Extract the (x, y) coordinate from the center of the cell holding the provided text.  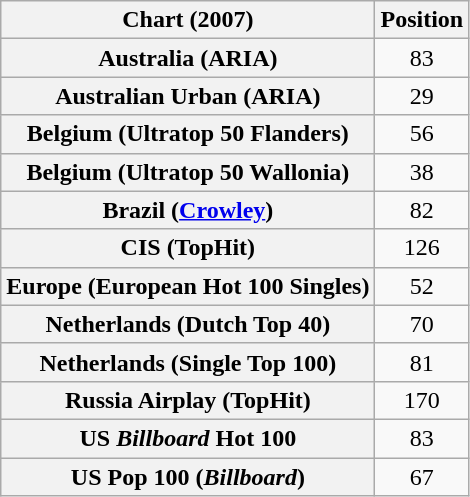
Chart (2007) (188, 20)
Belgium (Ultratop 50 Flanders) (188, 134)
70 (422, 324)
81 (422, 362)
170 (422, 400)
29 (422, 96)
US Pop 100 (Billboard) (188, 477)
CIS (TopHit) (188, 248)
38 (422, 172)
82 (422, 210)
126 (422, 248)
Russia Airplay (TopHit) (188, 400)
67 (422, 477)
52 (422, 286)
Europe (European Hot 100 Singles) (188, 286)
Brazil (Crowley) (188, 210)
Australian Urban (ARIA) (188, 96)
Netherlands (Single Top 100) (188, 362)
Netherlands (Dutch Top 40) (188, 324)
Australia (ARIA) (188, 58)
Position (422, 20)
Belgium (Ultratop 50 Wallonia) (188, 172)
US Billboard Hot 100 (188, 438)
56 (422, 134)
